Provide the [X, Y] coordinate of the cell's center where the given text is located.  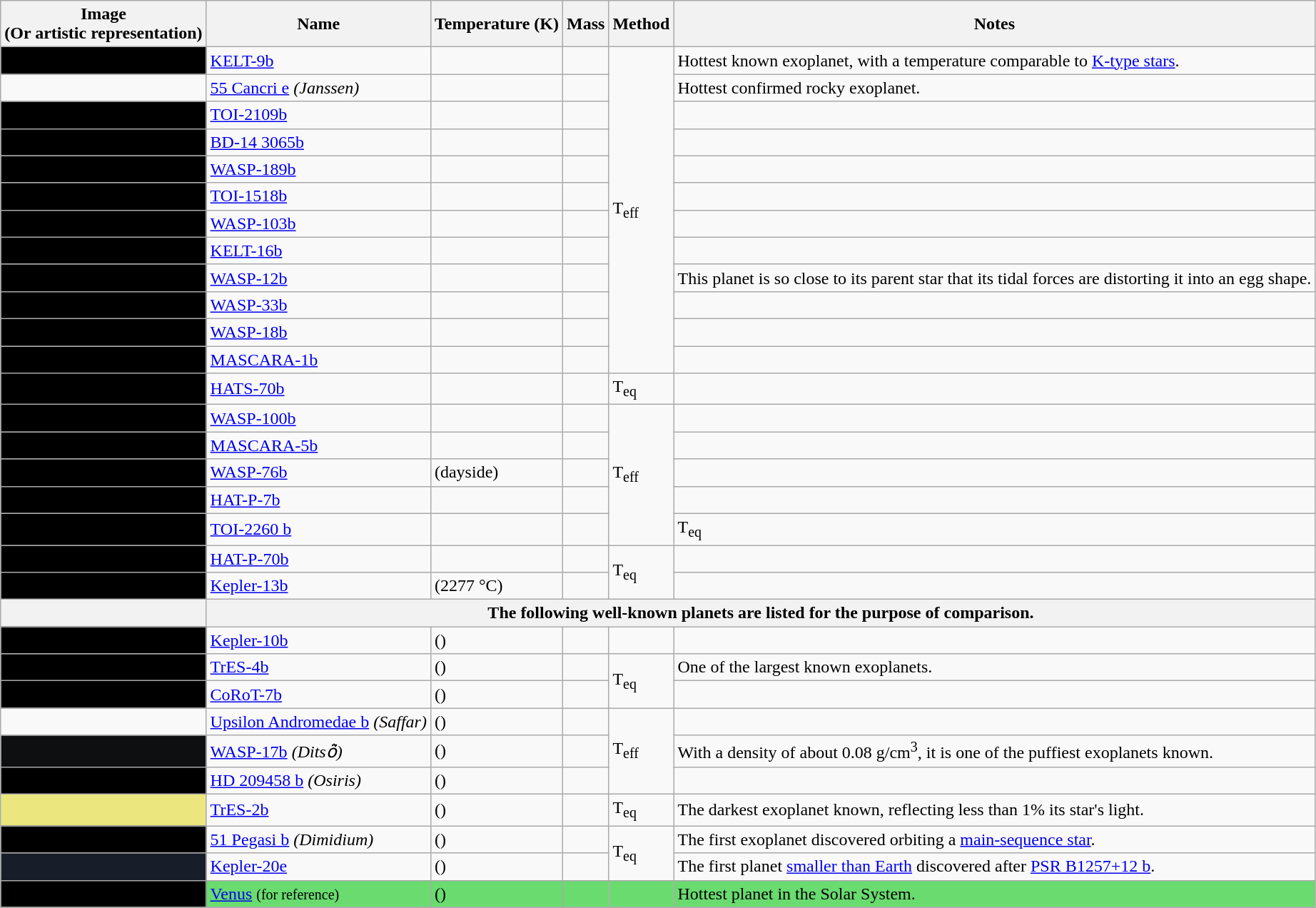
The darkest exoplanet known, reflecting less than 1% its star's light. [995, 810]
The first exoplanet discovered orbiting a main-sequence star. [995, 839]
(2277 °C) [497, 586]
Method [641, 24]
WASP-100b [318, 418]
Kepler-20e [318, 867]
Hottest known exoplanet, with a temperature comparable to K-type stars. [995, 61]
KELT-9b [318, 61]
One of the largest known exoplanets. [995, 667]
Image(Or artistic representation) [103, 24]
MASCARA-5b [318, 445]
BD-14 3065b [318, 142]
51 Pegasi b (Dimidium) [318, 839]
Hottest confirmed rocky exoplanet. [995, 88]
The first planet smaller than Earth discovered after PSR B1257+12 b. [995, 867]
WASP-12b [318, 278]
WASP-18b [318, 332]
TrES-4b [318, 667]
Kepler-13b [318, 586]
KELT-16b [318, 251]
Mass [585, 24]
(dayside) [497, 473]
Hottest planet in the Solar System. [995, 894]
TOI-2109b [318, 115]
WASP-76b [318, 473]
HAT-P-70b [318, 559]
Notes [995, 24]
This planet is so close to its parent star that its tidal forces are distorting it into an egg shape. [995, 278]
HD 209458 b (Osiris) [318, 780]
HATS-70b [318, 389]
TrES-2b [318, 810]
55 Cancri e (Janssen) [318, 88]
The following well-known planets are listed for the purpose of comparison. [761, 613]
TOI-2260 b [318, 529]
TOI-1518b [318, 196]
MASCARA-1b [318, 359]
WASP-103b [318, 223]
CoRoT-7b [318, 695]
With a density of about 0.08 g/cm3, it is one of the puffiest exoplanets known. [995, 751]
Kepler-10b [318, 640]
Venus (for reference) [318, 894]
Upsilon Andromedae b (Saffar) [318, 722]
Temperature (K) [497, 24]
WASP-17b (Ditsö̀) [318, 751]
HAT-P-7b [318, 500]
WASP-189b [318, 169]
Name [318, 24]
WASP-33b [318, 305]
